Return the (X, Y) coordinate for the center point of the cell that contains the specified text.  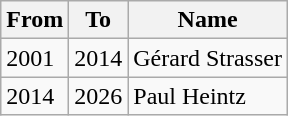
2001 (35, 58)
Gérard Strasser (208, 58)
Paul Heintz (208, 96)
Name (208, 20)
2026 (98, 96)
To (98, 20)
From (35, 20)
